For the text-containing cell, return its midpoint in [X, Y] coordinate format. 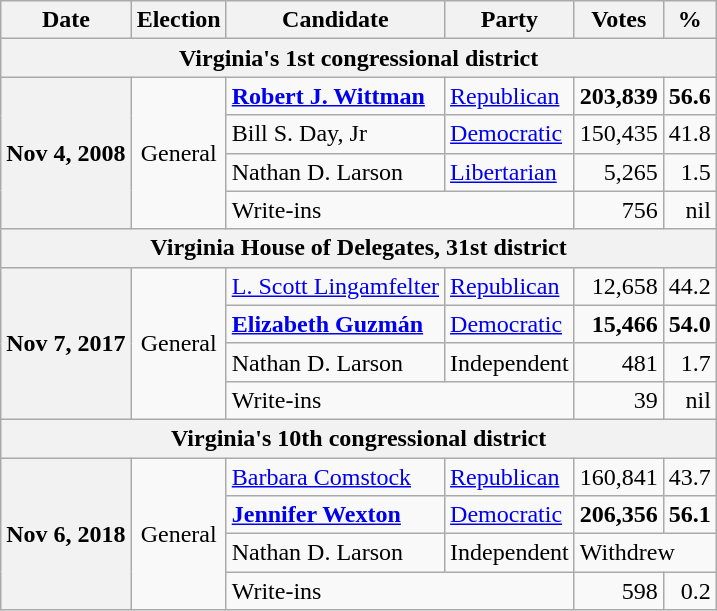
Barbara Comstock [335, 477]
Virginia's 1st congressional district [359, 58]
15,466 [618, 324]
39 [618, 400]
Nov 6, 2018 [66, 534]
Libertarian [510, 172]
Bill S. Day, Jr [335, 134]
203,839 [618, 96]
Date [66, 20]
Election [178, 20]
481 [618, 362]
Votes [618, 20]
56.1 [690, 515]
150,435 [618, 134]
Virginia's 10th congressional district [359, 438]
598 [618, 591]
160,841 [618, 477]
Nov 7, 2017 [66, 343]
5,265 [618, 172]
44.2 [690, 286]
756 [618, 210]
54.0 [690, 324]
12,658 [618, 286]
Nov 4, 2008 [66, 153]
Elizabeth Guzmán [335, 324]
206,356 [618, 515]
1.7 [690, 362]
1.5 [690, 172]
L. Scott Lingamfelter [335, 286]
Jennifer Wexton [335, 515]
% [690, 20]
Virginia House of Delegates, 31st district [359, 248]
56.6 [690, 96]
43.7 [690, 477]
Party [510, 20]
0.2 [690, 591]
41.8 [690, 134]
Candidate [335, 20]
Withdrew [645, 553]
Robert J. Wittman [335, 96]
